Extract the (X, Y) coordinate from the center of the cell holding the provided text.  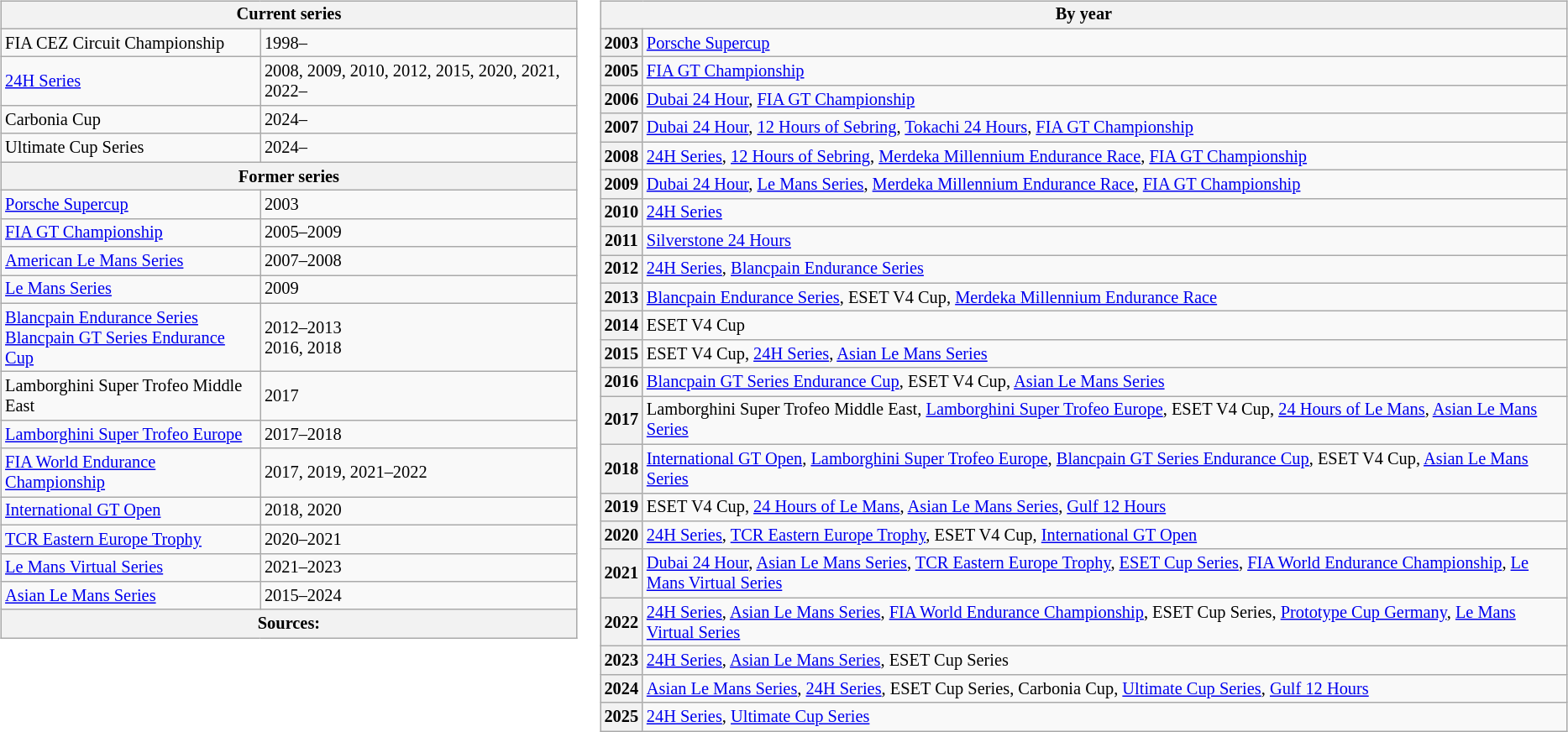
24H Series, Asian Le Mans Series, FIA World Endurance Championship, ESET Cup Series, Prototype Cup Germany, Le Mans Virtual Series (1105, 622)
2018 (621, 468)
2008, 2009, 2010, 2012, 2015, 2020, 2021, 2022– (418, 81)
2017–2018 (418, 435)
Carbonia Cup (131, 120)
2014 (621, 326)
24H Series, Asian Le Mans Series, ESET Cup Series (1105, 661)
FIA World Endurance Championship (131, 473)
Dubai 24 Hour, 12 Hours of Sebring, Tokachi 24 Hours, FIA GT Championship (1105, 128)
Dubai 24 Hour, FIA GT Championship (1105, 100)
FIA CEZ Circuit Championship (131, 43)
Le Mans Series (131, 290)
Dubai 24 Hour, Asian Le Mans Series, TCR Eastern Europe Trophy, ESET Cup Series, FIA World Endurance Championship, Le Mans Virtual Series (1105, 573)
By year (1084, 15)
Former series (289, 176)
2008 (621, 156)
2025 (621, 717)
Sources: (289, 624)
2010 (621, 212)
24H Series, Ultimate Cup Series (1105, 717)
Le Mans Virtual Series (131, 567)
2021–2023 (418, 567)
2016 (621, 382)
Lamborghini Super Trofeo Middle East, Lamborghini Super Trofeo Europe, ESET V4 Cup, 24 Hours of Le Mans, Asian Le Mans Series (1105, 421)
Asian Le Mans Series (131, 596)
Blancpain Endurance Series, ESET V4 Cup, Merdeka Millennium Endurance Race (1105, 297)
Silverstone 24 Hours (1105, 241)
Blancpain GT Series Endurance Cup, ESET V4 Cup, Asian Le Mans Series (1105, 382)
24H Series, TCR Eastern Europe Trophy, ESET V4 Cup, International GT Open (1105, 536)
2022 (621, 622)
24H Series, 12 Hours of Sebring, Merdeka Millennium Endurance Race, FIA GT Championship (1105, 156)
2006 (621, 100)
American Le Mans Series (131, 261)
2021 (621, 573)
2017, 2019, 2021–2022 (418, 473)
International GT Open (131, 511)
2005 (621, 71)
2020 (621, 536)
TCR Eastern Europe Trophy (131, 539)
Asian Le Mans Series, 24H Series, ESET Cup Series, Carbonia Cup, Ultimate Cup Series, Gulf 12 Hours (1105, 688)
Dubai 24 Hour, Le Mans Series, Merdeka Millennium Endurance Race, FIA GT Championship (1105, 185)
International GT Open, Lamborghini Super Trofeo Europe, Blancpain GT Series Endurance Cup, ESET V4 Cup, Asian Le Mans Series (1105, 468)
2020–2021 (418, 539)
Lamborghini Super Trofeo Europe (131, 435)
2011 (621, 241)
2012–20132016, 2018 (418, 337)
2015–2024 (418, 596)
2024 (621, 688)
1998– (418, 43)
24H Series, Blancpain Endurance Series (1105, 269)
2023 (621, 661)
2012 (621, 269)
Current series (289, 15)
Ultimate Cup Series (131, 148)
2018, 2020 (418, 511)
2013 (621, 297)
2019 (621, 507)
2005–2009 (418, 233)
2007 (621, 128)
2015 (621, 354)
2007–2008 (418, 261)
ESET V4 Cup, 24H Series, Asian Le Mans Series (1105, 354)
Blancpain Endurance SeriesBlancpain GT Series Endurance Cup (131, 337)
Lamborghini Super Trofeo Middle East (131, 396)
ESET V4 Cup, 24 Hours of Le Mans, Asian Le Mans Series, Gulf 12 Hours (1105, 507)
ESET V4 Cup (1105, 326)
